From the cell containing the given text, extract its center point as [x, y] coordinate. 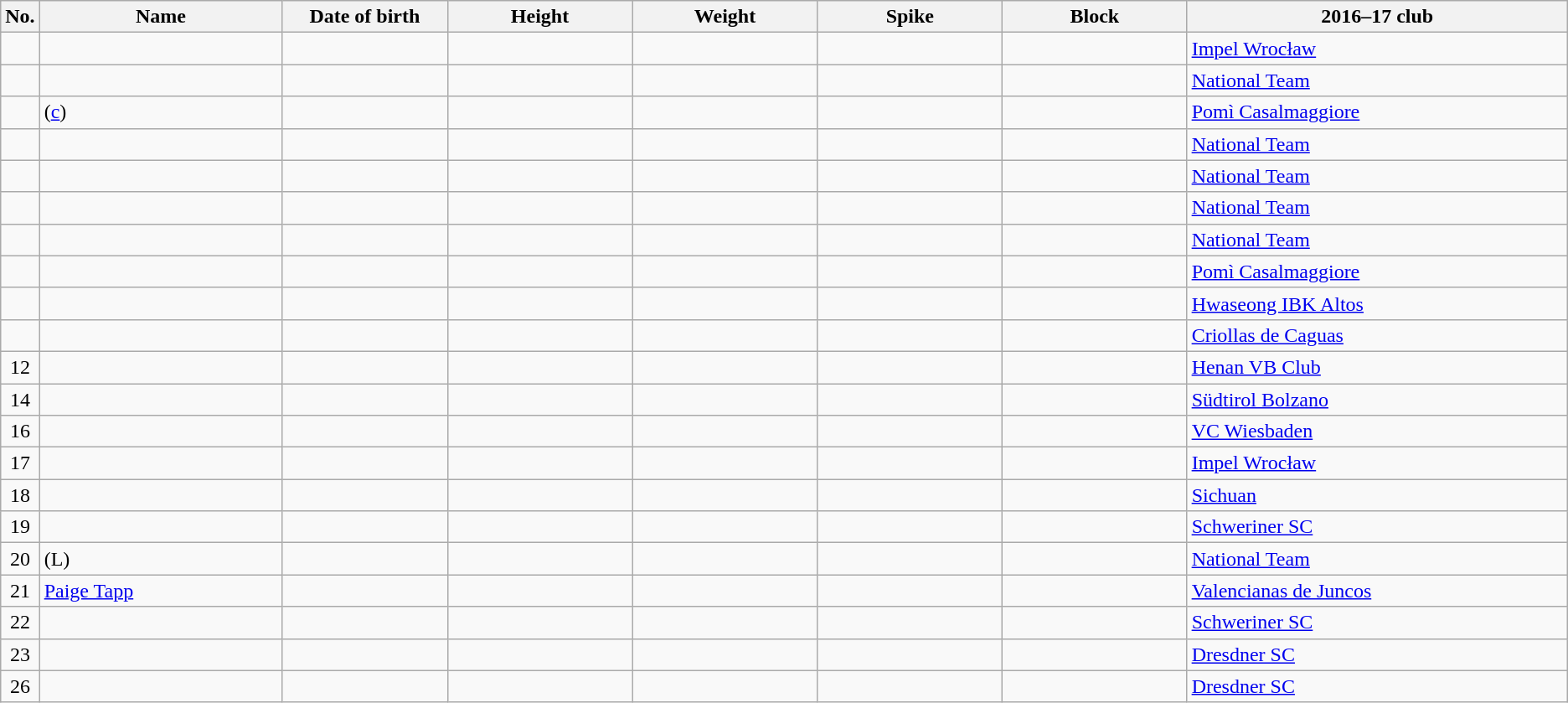
Criollas de Caguas [1377, 335]
14 [20, 400]
Name [161, 17]
Weight [725, 17]
Block [1096, 17]
26 [20, 686]
Paige Tapp [161, 591]
Date of birth [365, 17]
20 [20, 559]
(c) [161, 112]
Valencianas de Juncos [1377, 591]
Spike [910, 17]
23 [20, 654]
(L) [161, 559]
19 [20, 527]
12 [20, 367]
VC Wiesbaden [1377, 432]
Sichuan [1377, 495]
17 [20, 463]
Hwaseong IBK Altos [1377, 303]
2016–17 club [1377, 17]
Henan VB Club [1377, 367]
16 [20, 432]
21 [20, 591]
22 [20, 623]
Height [539, 17]
18 [20, 495]
No. [20, 17]
Südtirol Bolzano [1377, 400]
